Scan for the cell matching the given text and deliver its [x, y] coordinate at center. 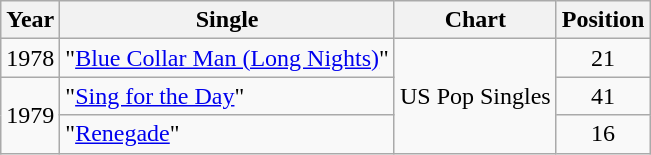
21 [603, 58]
US Pop Singles [475, 96]
Chart [475, 20]
"Renegade" [228, 134]
Position [603, 20]
"Blue Collar Man (Long Nights)" [228, 58]
Single [228, 20]
1979 [30, 115]
1978 [30, 58]
"Sing for the Day" [228, 96]
Year [30, 20]
41 [603, 96]
16 [603, 134]
